Return [x, y] of the center of cell containing provided text 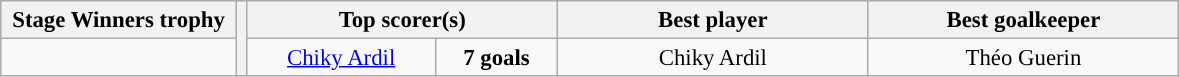
Top scorer(s) [402, 20]
Théo Guerin [1024, 58]
7 goals [496, 58]
Stage Winners trophy [119, 20]
Best player [714, 20]
Best goalkeeper [1024, 20]
